Identify which cell holds the provided text, then report its [X, Y] central coordinate. 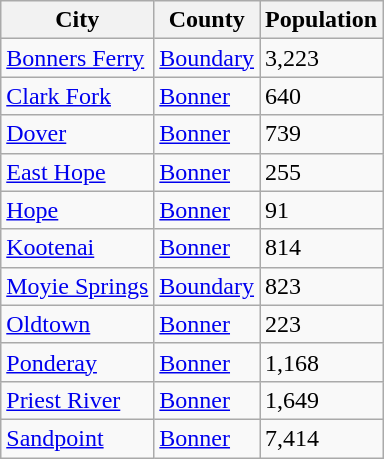
255 [322, 172]
Hope [78, 210]
Bonners Ferry [78, 58]
Priest River [78, 400]
1,649 [322, 400]
3,223 [322, 58]
640 [322, 96]
Ponderay [78, 362]
823 [322, 286]
Oldtown [78, 324]
Population [322, 20]
Moyie Springs [78, 286]
Clark Fork [78, 96]
City [78, 20]
739 [322, 134]
Dover [78, 134]
1,168 [322, 362]
223 [322, 324]
91 [322, 210]
County [207, 20]
814 [322, 248]
Kootenai [78, 248]
East Hope [78, 172]
Sandpoint [78, 438]
7,414 [322, 438]
